Extract the [X, Y] coordinate from the center of the cell holding the provided text.  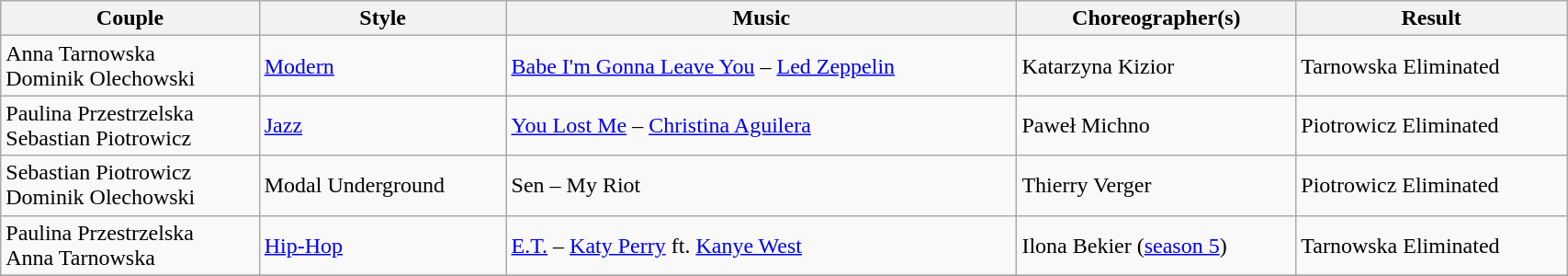
Katarzyna Kizior [1156, 66]
Sen – My Riot [761, 186]
Thierry Verger [1156, 186]
Anna TarnowskaDominik Olechowski [130, 66]
Paulina PrzestrzelskaSebastian Piotrowicz [130, 125]
Ilona Bekier (season 5) [1156, 245]
Result [1431, 18]
Jazz [382, 125]
Modal Underground [382, 186]
Modern [382, 66]
Couple [130, 18]
E.T. – Katy Perry ft. Kanye West [761, 245]
Babe I'm Gonna Leave You – Led Zeppelin [761, 66]
Style [382, 18]
Sebastian PiotrowiczDominik Olechowski [130, 186]
Paweł Michno [1156, 125]
Hip-Hop [382, 245]
You Lost Me – Christina Aguilera [761, 125]
Music [761, 18]
Paulina PrzestrzelskaAnna Tarnowska [130, 245]
Choreographer(s) [1156, 18]
